Find where the given text appears and provide that cell's center as (x, y) coordinate. 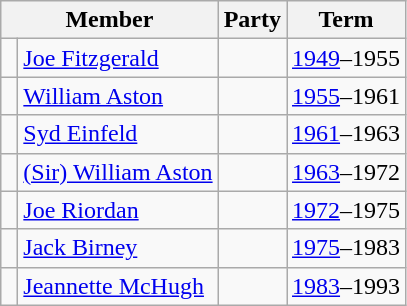
1983–1993 (346, 286)
Jack Birney (118, 248)
Joe Riordan (118, 210)
1963–1972 (346, 172)
1961–1963 (346, 134)
(Sir) William Aston (118, 172)
Joe Fitzgerald (118, 58)
1955–1961 (346, 96)
1949–1955 (346, 58)
Party (252, 20)
1972–1975 (346, 210)
Syd Einfeld (118, 134)
Jeannette McHugh (118, 286)
William Aston (118, 96)
Member (110, 20)
Term (346, 20)
1975–1983 (346, 248)
